Extract the (x, y) coordinate from the center of the cell holding the provided text.  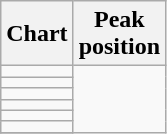
Peakposition (119, 34)
Chart (37, 34)
